Locate the cell with the specified text and output its (x, y) center coordinate. 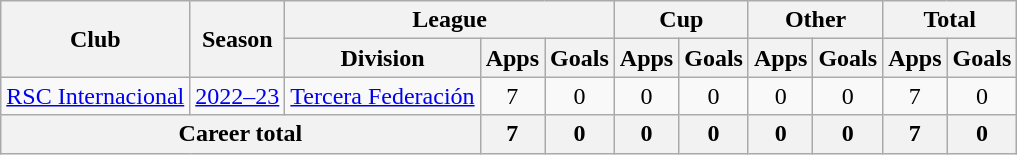
Cup (681, 20)
Season (238, 39)
RSC Internacional (96, 96)
Career total (240, 134)
League (450, 20)
Club (96, 39)
Tercera Federación (382, 96)
2022–23 (238, 96)
Total (950, 20)
Other (815, 20)
Division (382, 58)
